Extract the [x, y] coordinate from the center of the cell holding the provided text.  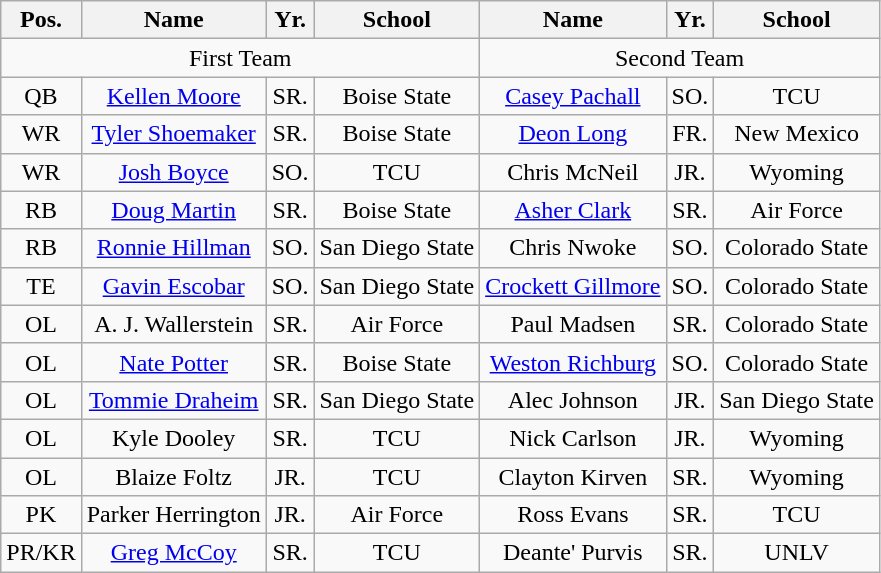
Tommie Draheim [174, 400]
Crockett Gillmore [573, 286]
FR. [690, 134]
Greg McCoy [174, 553]
Pos. [41, 20]
Gavin Escobar [174, 286]
Kellen Moore [174, 96]
Asher Clark [573, 210]
Josh Boyce [174, 172]
Deon Long [573, 134]
UNLV [797, 553]
PR/KR [41, 553]
Casey Pachall [573, 96]
Chris McNeil [573, 172]
New Mexico [797, 134]
Ross Evans [573, 515]
TE [41, 286]
Kyle Dooley [174, 438]
Alec Johnson [573, 400]
PK [41, 515]
First Team [240, 58]
Nate Potter [174, 362]
Tyler Shoemaker [174, 134]
Nick Carlson [573, 438]
Blaize Foltz [174, 477]
Doug Martin [174, 210]
A. J. Wallerstein [174, 324]
Chris Nwoke [573, 248]
Deante' Purvis [573, 553]
Ronnie Hillman [174, 248]
Second Team [680, 58]
Weston Richburg [573, 362]
Clayton Kirven [573, 477]
Parker Herrington [174, 515]
QB [41, 96]
Paul Madsen [573, 324]
